Provide the (X, Y) coordinate of the cell's center where the given text is located.  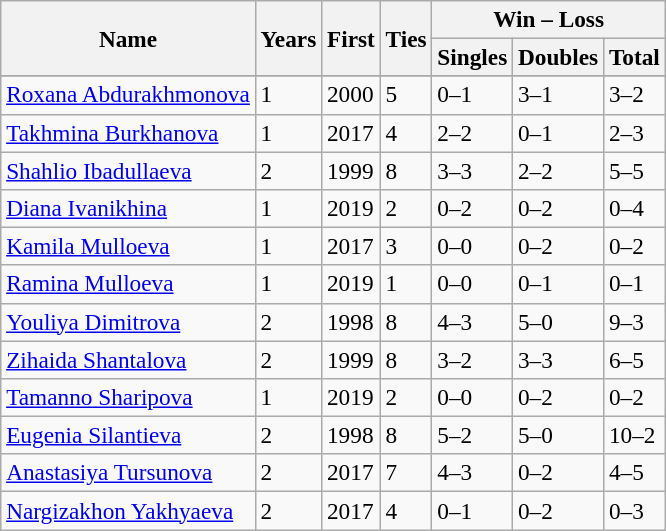
Anastasiya Tursunova (128, 473)
Takhmina Burkhanova (128, 133)
2000 (352, 95)
Doubles (558, 57)
4–5 (635, 473)
Kamila Mulloeva (128, 246)
Shahlio Ibadullaeva (128, 170)
Total (635, 57)
3 (406, 246)
Eugenia Silantieva (128, 435)
Win – Loss (548, 19)
Years (288, 38)
10–2 (635, 435)
5–2 (472, 435)
Nargizakhon Yakhyaeva (128, 510)
Singles (472, 57)
Zihaida Shantalova (128, 359)
0–3 (635, 510)
7 (406, 473)
2–3 (635, 133)
Ramina Mulloeva (128, 284)
Youliya Dimitrova (128, 322)
5 (406, 95)
Ties (406, 38)
Diana Ivanikhina (128, 208)
5–5 (635, 170)
9–3 (635, 322)
3–1 (558, 95)
Name (128, 38)
6–5 (635, 359)
Tamanno Sharipova (128, 397)
Roxana Abdurakhmonova (128, 95)
First (352, 38)
0–4 (635, 208)
